Find where the given text appears and provide that cell's center as [X, Y] coordinate. 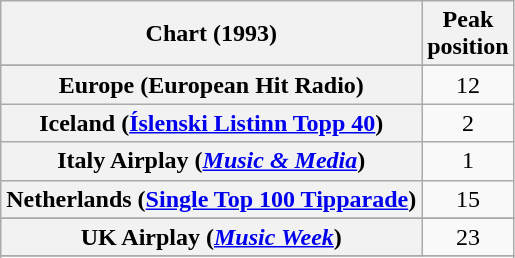
23 [468, 237]
1 [468, 161]
UK Airplay (Music Week) [212, 237]
Iceland (Íslenski Listinn Topp 40) [212, 123]
Peakposition [468, 34]
Europe (European Hit Radio) [212, 85]
Netherlands (Single Top 100 Tipparade) [212, 199]
15 [468, 199]
Italy Airplay (Music & Media) [212, 161]
2 [468, 123]
Chart (1993) [212, 34]
12 [468, 85]
